Provide the (X, Y) coordinate of the cell's center where the given text is located.  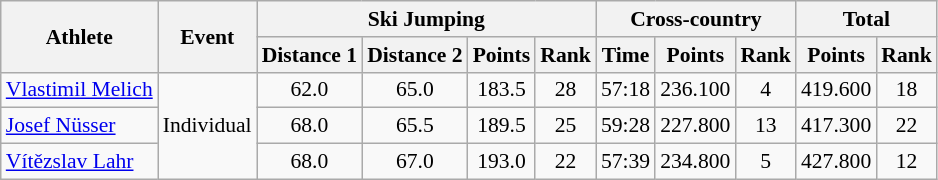
59:28 (626, 126)
Distance 1 (310, 55)
419.600 (836, 90)
Individual (208, 126)
5 (766, 162)
417.300 (836, 126)
Ski Jumping (426, 19)
Athlete (80, 36)
57:39 (626, 162)
65.5 (414, 126)
Vlastimil Melich (80, 90)
18 (906, 90)
28 (566, 90)
25 (566, 126)
67.0 (414, 162)
57:18 (626, 90)
Event (208, 36)
427.800 (836, 162)
234.800 (695, 162)
189.5 (502, 126)
Distance 2 (414, 55)
Time (626, 55)
13 (766, 126)
Vítězslav Lahr (80, 162)
62.0 (310, 90)
12 (906, 162)
Cross-country (696, 19)
193.0 (502, 162)
Total (866, 19)
236.100 (695, 90)
183.5 (502, 90)
4 (766, 90)
227.800 (695, 126)
Josef Nüsser (80, 126)
65.0 (414, 90)
